Scan for the cell matching the given text and deliver its [X, Y] coordinate at center. 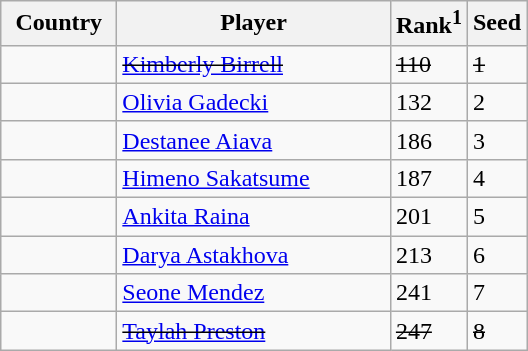
Olivia Gadecki [254, 102]
186 [428, 140]
110 [428, 64]
8 [496, 331]
4 [496, 178]
Ankita Raina [254, 217]
Destanee Aiava [254, 140]
Country [59, 24]
247 [428, 331]
201 [428, 217]
Himeno Sakatsume [254, 178]
132 [428, 102]
7 [496, 293]
Seone Mendez [254, 293]
2 [496, 102]
187 [428, 178]
241 [428, 293]
5 [496, 217]
Taylah Preston [254, 331]
6 [496, 255]
213 [428, 255]
1 [496, 64]
3 [496, 140]
Rank1 [428, 24]
Kimberly Birrell [254, 64]
Seed [496, 24]
Player [254, 24]
Darya Astakhova [254, 255]
